Scan for the cell matching the given text and deliver its [X, Y] coordinate at center. 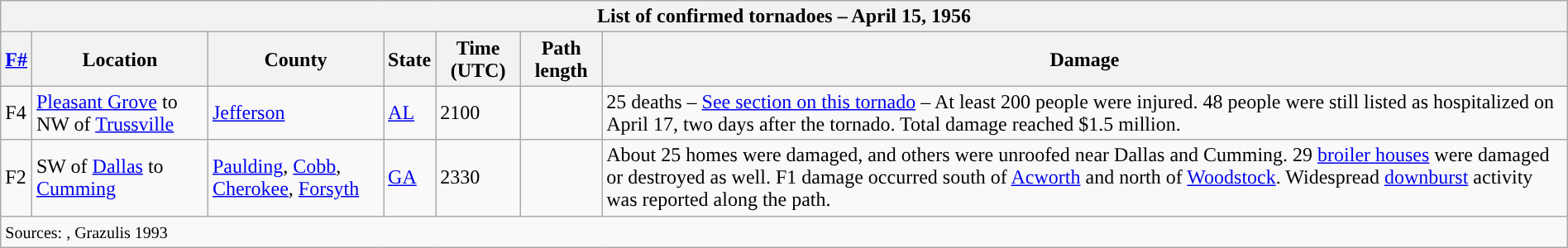
Time (UTC) [478, 60]
Pleasant Grove to NW of Trussville [119, 112]
Damage [1085, 60]
List of confirmed tornadoes – April 15, 1956 [784, 17]
2100 [478, 112]
Path length [562, 60]
Location [119, 60]
AL [410, 112]
County [295, 60]
Sources: , Grazulis 1993 [784, 231]
F4 [17, 112]
GA [410, 178]
2330 [478, 178]
F2 [17, 178]
SW of Dallas to Cumming [119, 178]
State [410, 60]
F# [17, 60]
Paulding, Cobb, Cherokee, Forsyth [295, 178]
Jefferson [295, 112]
